From the cell containing the given text, extract its center point as (X, Y) coordinate. 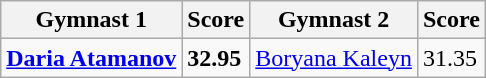
Gymnast 2 (334, 20)
Daria Atamanov (92, 58)
31.35 (451, 58)
32.95 (216, 58)
Boryana Kaleyn (334, 58)
Gymnast 1 (92, 20)
